Scan for the cell matching the given text and deliver its (x, y) coordinate at center. 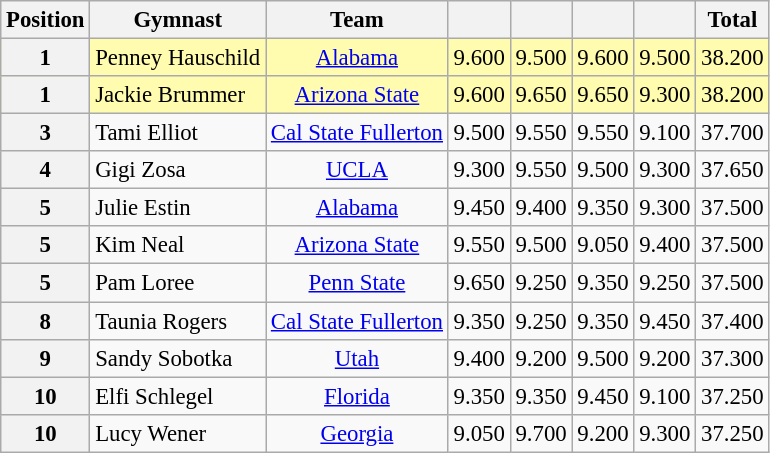
Position (46, 20)
Taunia Rogers (178, 321)
3 (46, 133)
8 (46, 321)
UCLA (358, 170)
37.300 (732, 358)
37.400 (732, 321)
Jackie Brummer (178, 95)
Total (732, 20)
Team (358, 20)
Pam Loree (178, 283)
9 (46, 358)
Gymnast (178, 20)
Penney Hauschild (178, 58)
Florida (358, 396)
Sandy Sobotka (178, 358)
Utah (358, 358)
Tami Elliot (178, 133)
4 (46, 170)
Lucy Wener (178, 433)
Kim Neal (178, 245)
Penn State (358, 283)
37.650 (732, 170)
37.700 (732, 133)
Gigi Zosa (178, 170)
Elfi Schlegel (178, 396)
Georgia (358, 433)
Julie Estin (178, 208)
9.700 (541, 433)
